Capture the cell that displays the provided text and extract its [X, Y] central coordinate. 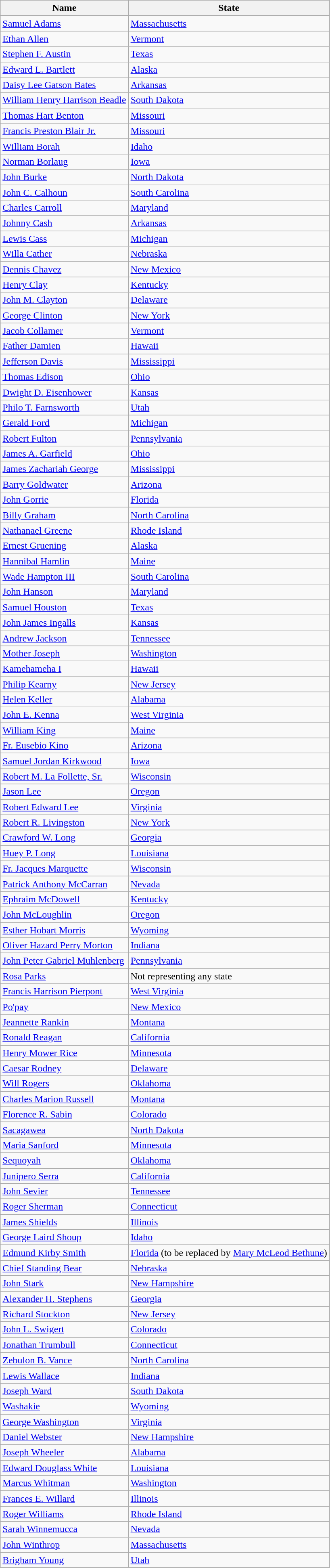
Esther Hobart Morris [65, 930]
Daniel Webster [65, 1437]
William Henry Harrison Beadle [65, 100]
Oliver Hazard Perry Morton [65, 945]
Joseph Ward [65, 1391]
Mother Joseph [65, 653]
George Clinton [65, 315]
Helen Keller [65, 700]
Barry Goldwater [65, 484]
John Winthrop [65, 1545]
Maria Sanford [65, 1145]
State [229, 8]
Sacagawea [65, 1130]
Dwight D. Eisenhower [65, 392]
John James Ingalls [65, 623]
Patrick Anthony McCarran [65, 884]
John E. Kenna [65, 715]
Father Damien [65, 346]
George Washington [65, 1421]
Will Rogers [65, 1084]
James Shields [65, 1222]
Crawford W. Long [65, 838]
Jason Lee [65, 792]
Robert R. Livingston [65, 822]
Henry Mower Rice [65, 1053]
John Gorrie [65, 500]
Fr. Jacques Marquette [65, 868]
Edmund Kirby Smith [65, 1253]
John L. Swigert [65, 1329]
William King [65, 730]
Philip Kearny [65, 684]
Norman Borlaug [65, 161]
Chief Standing Bear [65, 1268]
Wade Hampton III [65, 576]
Willa Cather [65, 254]
Robert Fulton [65, 438]
Florida (to be replaced by Mary McLeod Bethune) [229, 1253]
Johnny Cash [65, 223]
Caesar Rodney [65, 1068]
James A. Garfield [65, 454]
John C. Calhoun [65, 193]
Francis Harrison Pierpont [65, 992]
Ethan Allen [65, 39]
Philo T. Farnsworth [65, 407]
Hannibal Hamlin [65, 561]
Name [65, 8]
Nathanael Greene [65, 530]
Jeannette Rankin [65, 1022]
Thomas Hart Benton [65, 115]
Junipero Serra [65, 1176]
John Burke [65, 177]
Robert M. La Follette, Sr. [65, 776]
Ronald Reagan [65, 1038]
George Laird Shoup [65, 1237]
Washakie [65, 1406]
Lewis Cass [65, 239]
Gerald Ford [65, 423]
Samuel Houston [65, 607]
Richard Stockton [65, 1314]
Sequoyah [65, 1160]
Charles Carroll [65, 208]
Brigham Young [65, 1560]
Samuel Adams [65, 23]
Stephen F. Austin [65, 54]
Po'pay [65, 1007]
Robert Edward Lee [65, 807]
Marcus Whitman [65, 1483]
Thomas Edison [65, 377]
John McLoughlin [65, 914]
Zebulon B. Vance [65, 1360]
Roger Sherman [65, 1207]
Florence R. Sabin [65, 1114]
Jacob Collamer [65, 331]
Joseph Wheeler [65, 1453]
Francis Preston Blair Jr. [65, 131]
Frances E. Willard [65, 1499]
John Hanson [65, 592]
Andrew Jackson [65, 638]
James Zachariah George [65, 469]
Florida [229, 500]
Jonathan Trumbull [65, 1345]
Not representing any state [229, 976]
Sarah Winnemucca [65, 1529]
John Stark [65, 1283]
Edward Douglass White [65, 1468]
Billy Graham [65, 515]
Samuel Jordan Kirkwood [65, 761]
Fr. Eusebio Kino [65, 746]
John M. Clayton [65, 300]
Kamehameha I [65, 669]
Dennis Chavez [65, 269]
Ernest Gruening [65, 546]
Charles Marion Russell [65, 1099]
Ephraim McDowell [65, 899]
Huey P. Long [65, 853]
Lewis Wallace [65, 1375]
Edward L. Bartlett [65, 69]
John Peter Gabriel Muhlenberg [65, 961]
Henry Clay [65, 285]
John Sevier [65, 1191]
William Borah [65, 146]
Alexander H. Stephens [65, 1299]
Daisy Lee Gatson Bates [65, 85]
Rosa Parks [65, 976]
Jefferson Davis [65, 361]
Roger Williams [65, 1514]
